For the text-containing cell, return its midpoint in (X, Y) coordinate format. 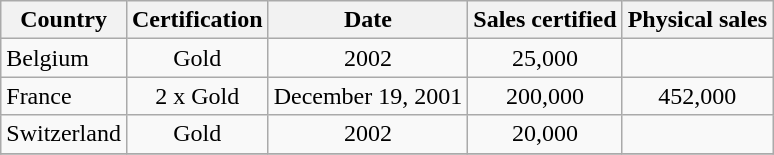
Certification (197, 20)
20,000 (545, 134)
25,000 (545, 58)
Belgium (64, 58)
2 x Gold (197, 96)
452,000 (697, 96)
Sales certified (545, 20)
Switzerland (64, 134)
Date (368, 20)
200,000 (545, 96)
December 19, 2001 (368, 96)
Physical sales (697, 20)
Country (64, 20)
France (64, 96)
